Find where the given text appears and provide that cell's center as [X, Y] coordinate. 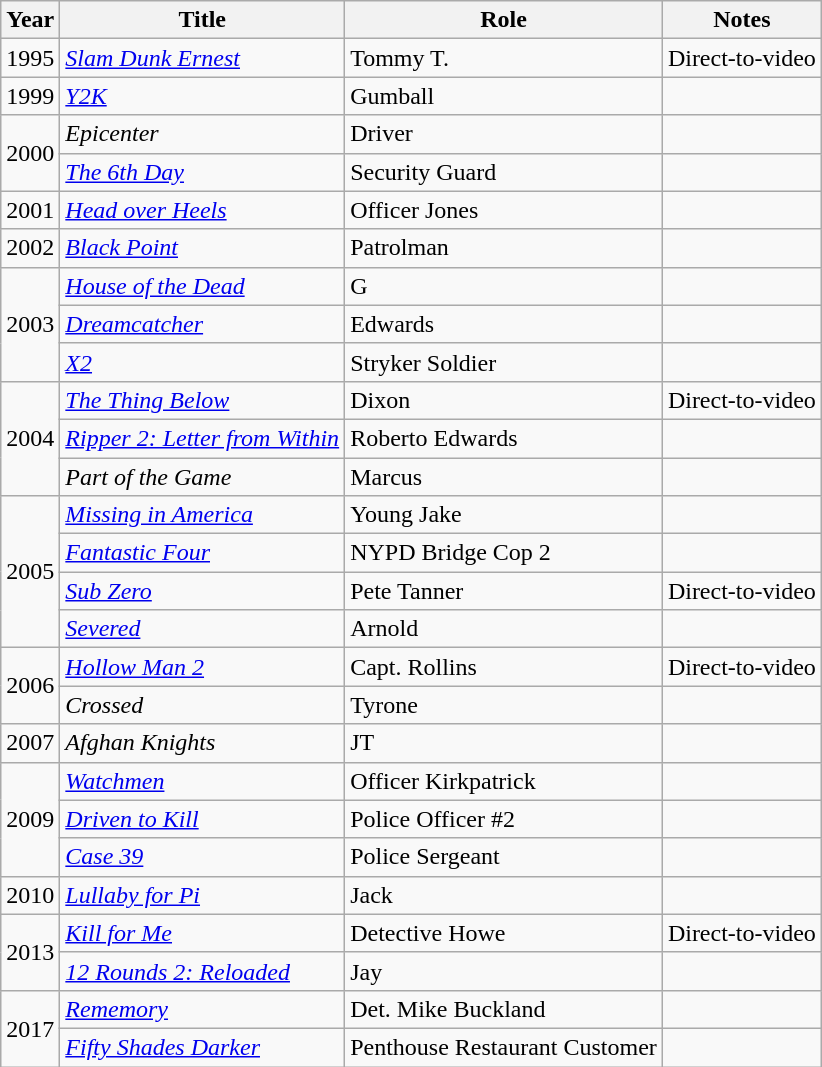
Severed [202, 629]
Security Guard [504, 172]
X2 [202, 362]
2003 [30, 324]
2002 [30, 248]
2000 [30, 153]
Notes [742, 20]
Fantastic Four [202, 553]
Crossed [202, 705]
Black Point [202, 248]
Police Sergeant [504, 857]
Detective Howe [504, 933]
1999 [30, 96]
Young Jake [504, 515]
JT [504, 743]
1995 [30, 58]
2009 [30, 819]
12 Rounds 2: Reloaded [202, 971]
Patrolman [504, 248]
Police Officer #2 [504, 819]
Ripper 2: Letter from Within [202, 438]
Part of the Game [202, 477]
2004 [30, 438]
Hollow Man 2 [202, 667]
Edwards [504, 324]
2005 [30, 572]
Roberto Edwards [504, 438]
Pete Tanner [504, 591]
Title [202, 20]
Rememory [202, 1009]
Capt. Rollins [504, 667]
Head over Heels [202, 210]
Watchmen [202, 781]
2007 [30, 743]
Dixon [504, 400]
Stryker Soldier [504, 362]
Officer Jones [504, 210]
2017 [30, 1028]
Lullaby for Pi [202, 895]
Driven to Kill [202, 819]
Gumball [504, 96]
House of the Dead [202, 286]
G [504, 286]
Role [504, 20]
Kill for Me [202, 933]
2013 [30, 952]
Arnold [504, 629]
Case 39 [202, 857]
Jack [504, 895]
Penthouse Restaurant Customer [504, 1047]
Missing in America [202, 515]
Tyrone [504, 705]
Tommy T. [504, 58]
Epicenter [202, 134]
2010 [30, 895]
2001 [30, 210]
2006 [30, 686]
Det. Mike Buckland [504, 1009]
The Thing Below [202, 400]
Marcus [504, 477]
Jay [504, 971]
Year [30, 20]
Afghan Knights [202, 743]
NYPD Bridge Cop 2 [504, 553]
Officer Kirkpatrick [504, 781]
Sub Zero [202, 591]
Slam Dunk Ernest [202, 58]
The 6th Day [202, 172]
Fifty Shades Darker [202, 1047]
Driver [504, 134]
Y2K [202, 96]
Dreamcatcher [202, 324]
